Detect which cell encompasses the target text, then output its [X, Y] center coordinate. 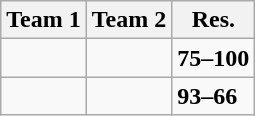
Team 2 [129, 20]
93–66 [214, 96]
Res. [214, 20]
75–100 [214, 58]
Team 1 [44, 20]
